For the text-containing cell, return its midpoint in [X, Y] coordinate format. 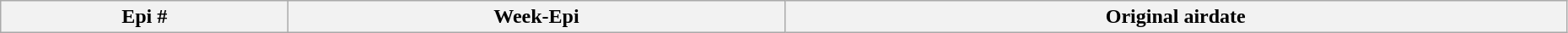
Week-Epi [536, 17]
Epi # [145, 17]
Original airdate [1176, 17]
